Provide the (X, Y) coordinate of the cell's center where the given text is located.  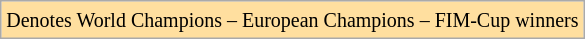
Denotes World Champions – European Champions – FIM-Cup winners (292, 20)
